Capture the cell that displays the provided text and extract its [x, y] central coordinate. 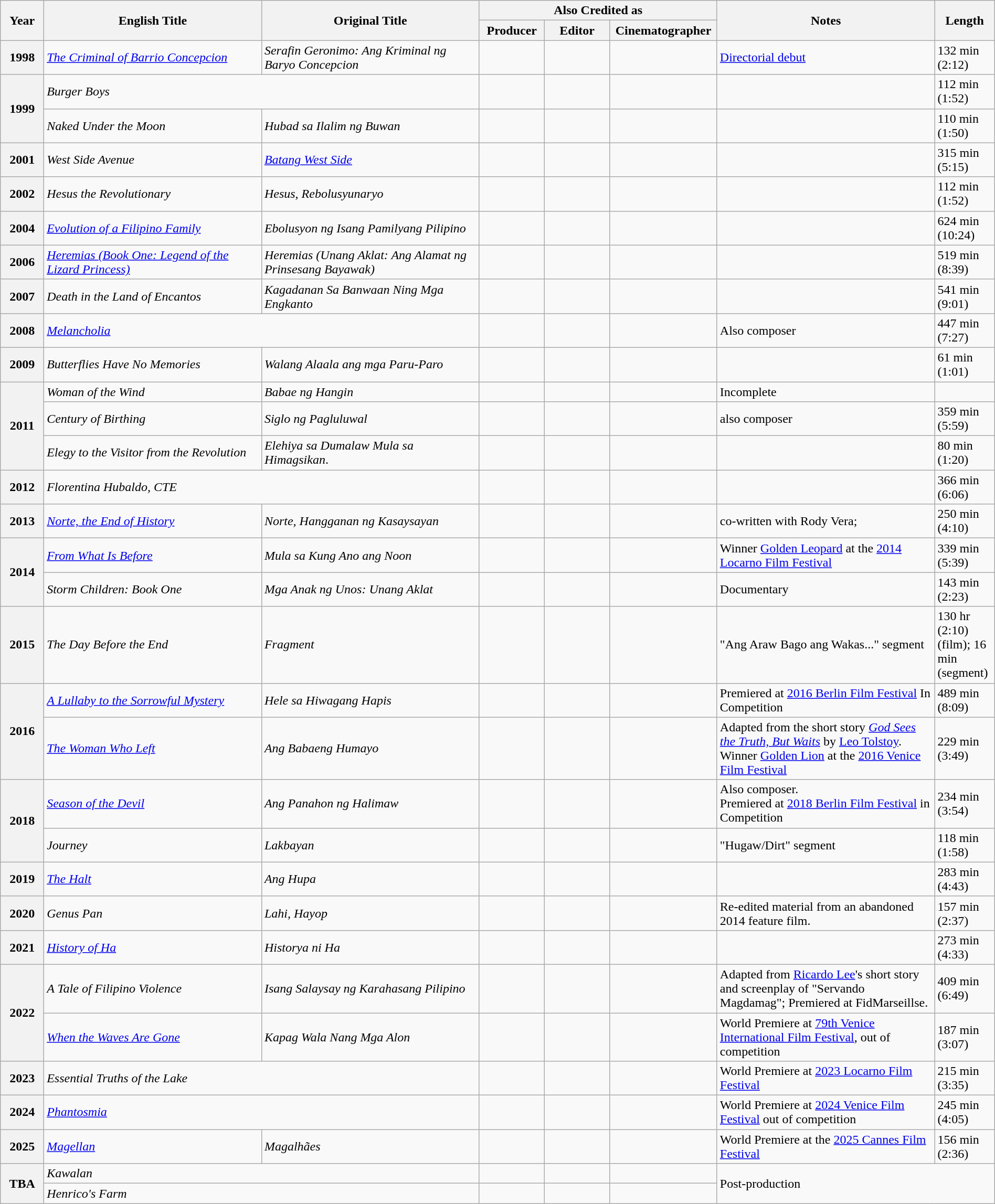
2014 [22, 572]
West Side Avenue [153, 159]
1998 [22, 58]
Genus Pan [153, 913]
Norte, Hangganan ng Kasaysayan [371, 521]
2002 [22, 194]
Lahi, Hayop [371, 913]
Henrico's Farm [261, 1194]
2018 [22, 821]
Producer [512, 30]
Winner Golden Leopard at the 2014 Locarno Film Festival [826, 555]
Fragment [371, 645]
339 min (5:39) [965, 555]
2024 [22, 1112]
Historya ni Ha [371, 947]
541 min (9:01) [965, 296]
also composer [826, 419]
132 min (2:12) [965, 58]
World Premiere at 79th Venice International Film Festival, out of competition [826, 1037]
624 min (10:24) [965, 228]
World Premiere at the 2025 Cannes Film Festival [826, 1147]
Ang Babaeng Humayo [371, 748]
Babae ng Hangin [371, 392]
Storm Children: Book One [153, 590]
Norte, the End of History [153, 521]
Season of the Devil [153, 804]
Also Credited as [598, 10]
Death in the Land of Encantos [153, 296]
Phantosmia [261, 1112]
2013 [22, 521]
Kawalan [261, 1174]
co-written with Rody Vera; [826, 521]
The Day Before the End [153, 645]
World Premiere at 2023 Locarno Film Festival [826, 1079]
Hubad sa Ilalim ng Buwan [371, 126]
Kagadanan Sa Banwaan Ning Mga Engkanto [371, 296]
Heremias (Book One: Legend of the Lizard Princess) [153, 262]
English Title [153, 20]
359 min (5:59) [965, 419]
Ang Panahon ng Halimaw [371, 804]
2007 [22, 296]
273 min (4:33) [965, 947]
Walang Alaala ang mga Paru-Paro [371, 364]
234 min (3:54) [965, 804]
283 min (4:43) [965, 879]
229 min (3:49) [965, 748]
447 min (7:27) [965, 331]
Elegy to the Visitor from the Revolution [153, 453]
2001 [22, 159]
2006 [22, 262]
489 min (8:09) [965, 700]
Notes [826, 20]
A Tale of Filipino Violence [153, 988]
The Halt [153, 879]
The Criminal of Barrio Concepcion [153, 58]
Butterflies Have No Memories [153, 364]
Directorial debut [826, 58]
2022 [22, 1013]
Also composer [826, 331]
Post-production [855, 1184]
157 min (2:37) [965, 913]
187 min (3:07) [965, 1037]
250 min (4:10) [965, 521]
2008 [22, 331]
Essential Truths of the Lake [261, 1079]
215 min (3:35) [965, 1079]
2021 [22, 947]
Melancholia [261, 331]
315 min (5:15) [965, 159]
Century of Birthing [153, 419]
Naked Under the Moon [153, 126]
Premiered at 2016 Berlin Film Festival In Competition [826, 700]
Re-edited material from an abandoned 2014 feature film. [826, 913]
Journey [153, 845]
Kapag Wala Nang Mga Alon [371, 1037]
Florentina Hubaldo, CTE [261, 487]
143 min (2:23) [965, 590]
When the Waves Are Gone [153, 1037]
2004 [22, 228]
2009 [22, 364]
Adapted from the short story God Sees the Truth, But Waits by Leo Tolstoy.Winner Golden Lion at the 2016 Venice Film Festival [826, 748]
A Lullaby to the Sorrowful Mystery [153, 700]
519 min (8:39) [965, 262]
Ebolusyon ng Isang Pamilyang Pilipino [371, 228]
From What Is Before [153, 555]
TBA [22, 1184]
Incomplete [826, 392]
2023 [22, 1079]
Adapted from Ricardo Lee's short story and screenplay of "Servando Magdamag"; Premiered at FidMarseillse. [826, 988]
409 min (6:49) [965, 988]
Burger Boys [261, 91]
Documentary [826, 590]
Woman of the Wind [153, 392]
2012 [22, 487]
"Hugaw/Dirt" segment [826, 845]
118 min (1:58) [965, 845]
61 min (1:01) [965, 364]
245 min (4:05) [965, 1112]
Isang Salaysay ng Karahasang Pilipino [371, 988]
Evolution of a Filipino Family [153, 228]
2015 [22, 645]
2025 [22, 1147]
Length [965, 20]
Mula sa Kung Ano ang Noon [371, 555]
2016 [22, 731]
80 min (1:20) [965, 453]
2011 [22, 426]
1999 [22, 109]
Heremias (Unang Aklat: Ang Alamat ng Prinsesang Bayawak) [371, 262]
Year [22, 20]
Magellan [153, 1147]
Also composer.Premiered at 2018 Berlin Film Festival in Competition [826, 804]
History of Ha [153, 947]
Cinematographer [663, 30]
110 min (1:50) [965, 126]
366 min (6:06) [965, 487]
Ang Hupa [371, 879]
Lakbayan [371, 845]
Magalhães [371, 1147]
Original Title [371, 20]
130 hr (2:10) (film); 16 min (segment) [965, 645]
Elehiya sa Dumalaw Mula sa Himagsikan. [371, 453]
2019 [22, 879]
Siglo ng Pagluluwal [371, 419]
World Premiere at 2024 Venice Film Festival out of competition [826, 1112]
Mga Anak ng Unos: Unang Aklat [371, 590]
Editor [577, 30]
2020 [22, 913]
Hesus, Rebolusyunaryo [371, 194]
Hele sa Hiwagang Hapis [371, 700]
Batang West Side [371, 159]
"Ang Araw Bago ang Wakas..." segment [826, 645]
The Woman Who Left [153, 748]
Serafin Geronimo: Ang Kriminal ng Baryo Concepcion [371, 58]
Hesus the Revolutionary [153, 194]
156 min (2:36) [965, 1147]
